Output the [X, Y] coordinate of the center of the cell containing the given text.  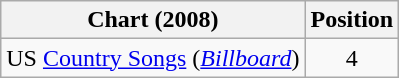
Position [352, 20]
US Country Songs (Billboard) [153, 58]
4 [352, 58]
Chart (2008) [153, 20]
